Determine the [x, y] coordinate at the center of the cell enclosing the given text.  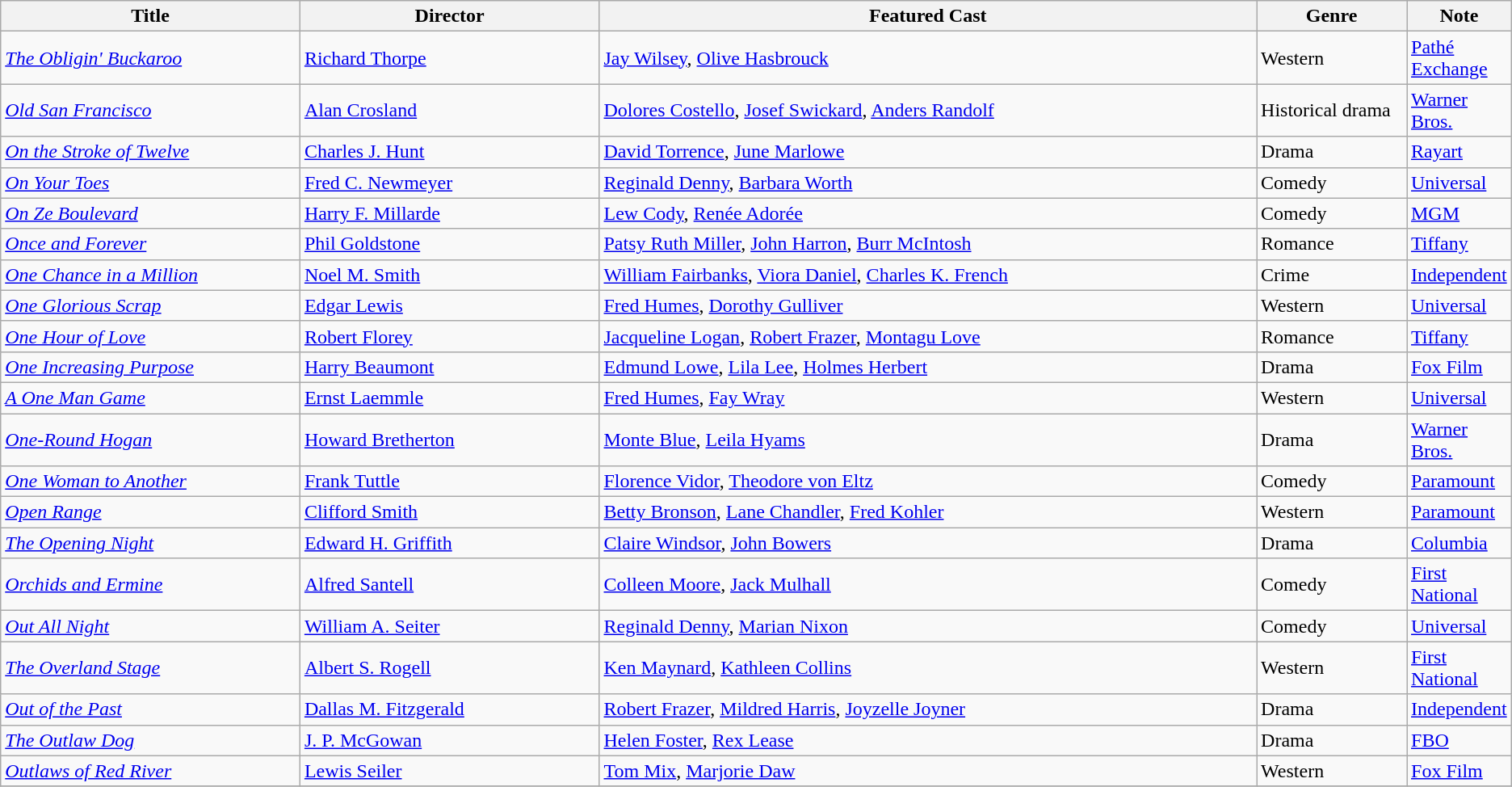
Betty Bronson, Lane Chandler, Fred Kohler [928, 512]
Edmund Lowe, Lila Lee, Holmes Herbert [928, 367]
Lew Cody, Renée Adorée [928, 213]
Albert S. Rogell [449, 667]
The Overland Stage [150, 667]
Open Range [150, 512]
Lewis Seiler [449, 771]
A One Man Game [150, 398]
Monte Blue, Leila Hyams [928, 440]
The Opening Night [150, 543]
Tom Mix, Marjorie Daw [928, 771]
Harry Beaumont [449, 367]
Rayart [1459, 152]
Dallas M. Fitzgerald [449, 709]
On the Stroke of Twelve [150, 152]
Harry F. Millarde [449, 213]
Florence Vidor, Theodore von Eltz [928, 482]
Dolores Costello, Josef Swickard, Anders Randolf [928, 110]
One Glorious Scrap [150, 305]
Claire Windsor, John Bowers [928, 543]
Historical drama [1332, 110]
On Your Toes [150, 183]
FBO [1459, 740]
Robert Florey [449, 336]
Charles J. Hunt [449, 152]
Patsy Ruth Miller, John Harron, Burr McIntosh [928, 244]
Outlaws of Red River [150, 771]
Alfred Santell [449, 585]
Title [150, 16]
Phil Goldstone [449, 244]
MGM [1459, 213]
Reginald Denny, Marian Nixon [928, 626]
Fred Humes, Fay Wray [928, 398]
David Torrence, June Marlowe [928, 152]
William A. Seiter [449, 626]
Orchids and Ermine [150, 585]
One Chance in a Million [150, 275]
Clifford Smith [449, 512]
Out of the Past [150, 709]
Once and Forever [150, 244]
The Obligin' Buckaroo [150, 58]
One Hour of Love [150, 336]
One Woman to Another [150, 482]
Robert Frazer, Mildred Harris, Joyzelle Joyner [928, 709]
Edward H. Griffith [449, 543]
Pathé Exchange [1459, 58]
Frank Tuttle [449, 482]
Howard Bretherton [449, 440]
One Increasing Purpose [150, 367]
On Ze Boulevard [150, 213]
Crime [1332, 275]
Note [1459, 16]
Featured Cast [928, 16]
Fred C. Newmeyer [449, 183]
Jacqueline Logan, Robert Frazer, Montagu Love [928, 336]
William Fairbanks, Viora Daniel, Charles K. French [928, 275]
Out All Night [150, 626]
The Outlaw Dog [150, 740]
Columbia [1459, 543]
Reginald Denny, Barbara Worth [928, 183]
Noel M. Smith [449, 275]
One-Round Hogan [150, 440]
Edgar Lewis [449, 305]
Genre [1332, 16]
Old San Francisco [150, 110]
Colleen Moore, Jack Mulhall [928, 585]
Ken Maynard, Kathleen Collins [928, 667]
Fred Humes, Dorothy Gulliver [928, 305]
Richard Thorpe [449, 58]
Director [449, 16]
Ernst Laemmle [449, 398]
Jay Wilsey, Olive Hasbrouck [928, 58]
J. P. McGowan [449, 740]
Helen Foster, Rex Lease [928, 740]
Alan Crosland [449, 110]
